Identify which cell holds the provided text, then report its (x, y) central coordinate. 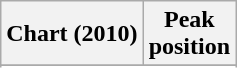
Peakposition (189, 34)
Chart (2010) (72, 34)
